Detect which cell encompasses the target text, then output its [x, y] center coordinate. 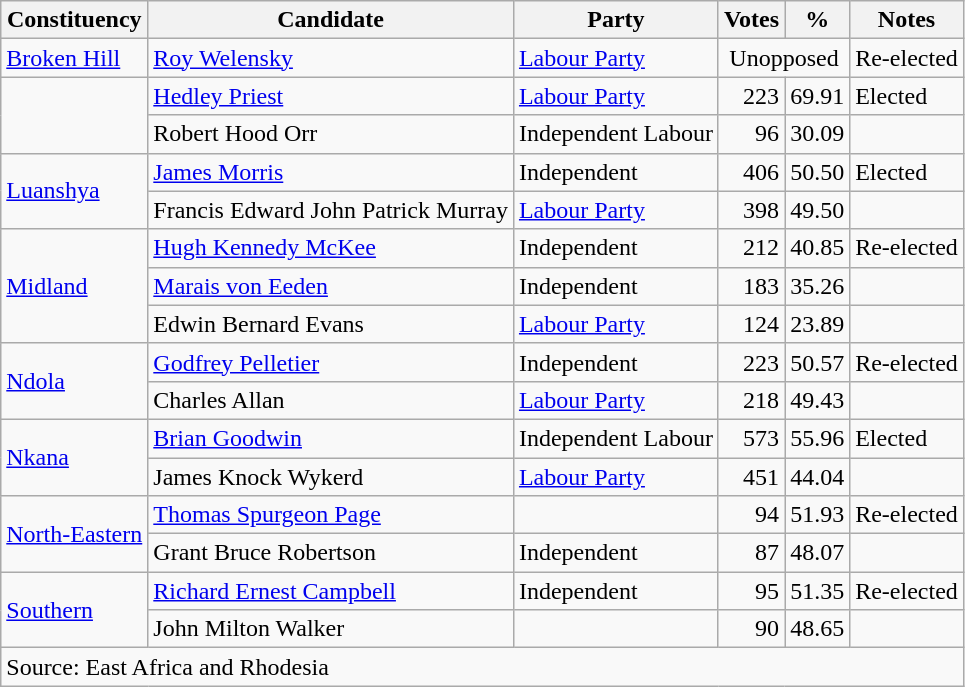
Robert Hood Orr [331, 134]
Marais von Eeden [331, 286]
69.91 [818, 96]
Southern [74, 610]
Votes [751, 20]
Notes [907, 20]
95 [751, 591]
183 [751, 286]
Unopposed [784, 58]
51.93 [818, 515]
Midland [74, 286]
Francis Edward John Patrick Murray [331, 210]
35.26 [818, 286]
451 [751, 477]
573 [751, 438]
212 [751, 248]
Richard Ernest Campbell [331, 591]
Hedley Priest [331, 96]
49.43 [818, 400]
% [818, 20]
Hugh Kennedy McKee [331, 248]
Nkana [74, 457]
40.85 [818, 248]
James Morris [331, 172]
23.89 [818, 324]
Godfrey Pelletier [331, 362]
48.65 [818, 629]
John Milton Walker [331, 629]
Party [616, 20]
Brian Goodwin [331, 438]
Luanshya [74, 191]
51.35 [818, 591]
96 [751, 134]
Thomas Spurgeon Page [331, 515]
406 [751, 172]
Charles Allan [331, 400]
Constituency [74, 20]
87 [751, 553]
44.04 [818, 477]
Candidate [331, 20]
North-Eastern [74, 534]
30.09 [818, 134]
Edwin Bernard Evans [331, 324]
49.50 [818, 210]
90 [751, 629]
50.57 [818, 362]
Roy Welensky [331, 58]
Grant Bruce Robertson [331, 553]
398 [751, 210]
94 [751, 515]
Source: East Africa and Rhodesia [482, 667]
218 [751, 400]
Broken Hill [74, 58]
Ndola [74, 381]
124 [751, 324]
48.07 [818, 553]
James Knock Wykerd [331, 477]
55.96 [818, 438]
50.50 [818, 172]
